Extract the [x, y] coordinate from the center of the cell holding the provided text.  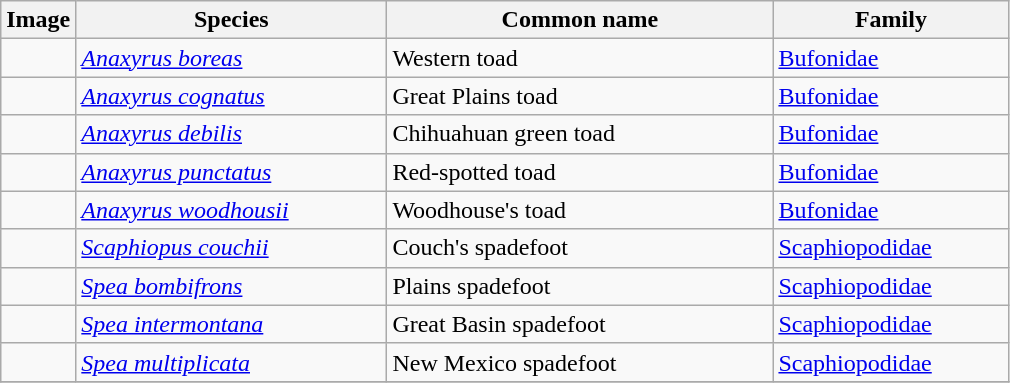
Common name [580, 20]
Image [38, 20]
Spea multiplicata [232, 362]
Anaxyrus cognatus [232, 96]
Red-spotted toad [580, 172]
Anaxyrus punctatus [232, 172]
New Mexico spadefoot [580, 362]
Anaxyrus debilis [232, 134]
Chihuahuan green toad [580, 134]
Spea intermontana [232, 324]
Western toad [580, 58]
Great Basin spadefoot [580, 324]
Woodhouse's toad [580, 210]
Spea bombifrons [232, 286]
Anaxyrus boreas [232, 58]
Anaxyrus woodhousii [232, 210]
Great Plains toad [580, 96]
Couch's spadefoot [580, 248]
Species [232, 20]
Family [891, 20]
Scaphiopus couchii [232, 248]
Plains spadefoot [580, 286]
